For the text-containing cell, return its midpoint in (X, Y) coordinate format. 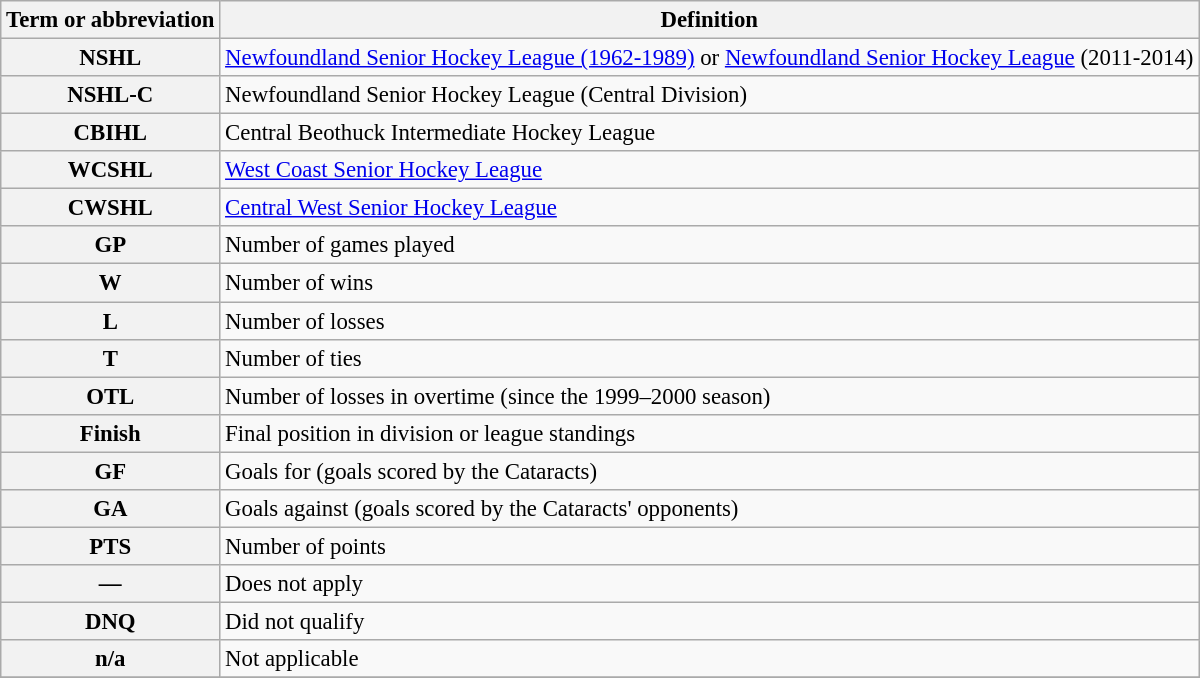
Not applicable (710, 659)
Central West Senior Hockey League (710, 208)
Newfoundland Senior Hockey League (Central Division) (710, 95)
PTS (110, 546)
Number of games played (710, 245)
CWSHL (110, 208)
NSHL-C (110, 95)
Number of ties (710, 358)
GF (110, 471)
W (110, 283)
T (110, 358)
GP (110, 245)
Term or abbreviation (110, 20)
Number of wins (710, 283)
Number of losses in overtime (since the 1999–2000 season) (710, 396)
— (110, 584)
Number of points (710, 546)
GA (110, 509)
L (110, 321)
n/a (110, 659)
WCSHL (110, 170)
Definition (710, 20)
OTL (110, 396)
Goals for (goals scored by the Cataracts) (710, 471)
Finish (110, 433)
Number of losses (710, 321)
CBIHL (110, 133)
Central Beothuck Intermediate Hockey League (710, 133)
Did not qualify (710, 621)
Final position in division or league standings (710, 433)
DNQ (110, 621)
Newfoundland Senior Hockey League (1962-1989) or Newfoundland Senior Hockey League (2011-2014) (710, 58)
NSHL (110, 58)
Does not apply (710, 584)
West Coast Senior Hockey League (710, 170)
Goals against (goals scored by the Cataracts' opponents) (710, 509)
